Detect which cell encompasses the target text, then output its (X, Y) center coordinate. 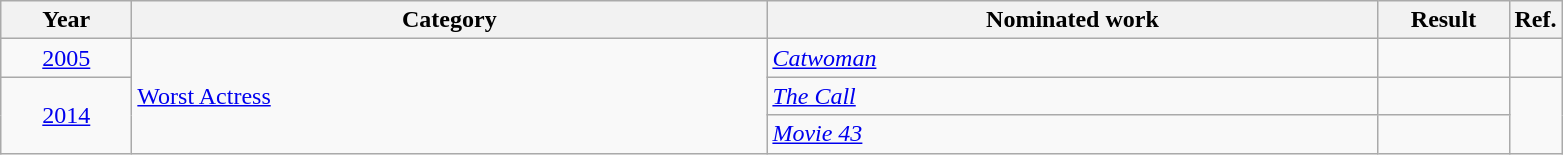
2014 (66, 115)
Nominated work (1072, 20)
Worst Actress (450, 96)
Year (66, 20)
Movie 43 (1072, 134)
The Call (1072, 96)
2005 (66, 58)
Catwoman (1072, 58)
Result (1444, 20)
Ref. (1536, 20)
Category (450, 20)
